Determine the (X, Y) coordinate at the center of the cell enclosing the given text.  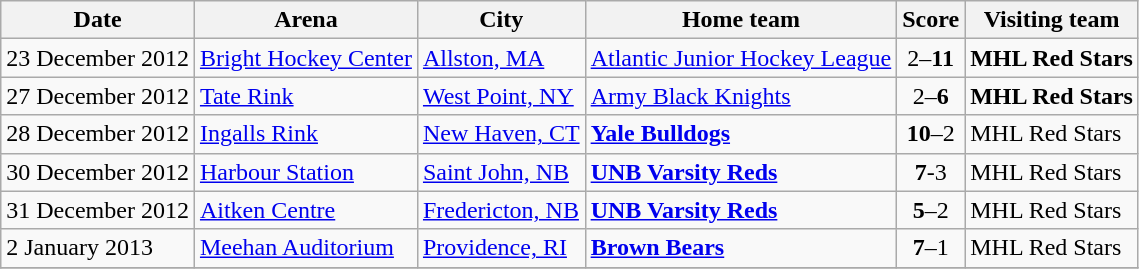
Arena (306, 20)
West Point, NY (501, 96)
Bright Hockey Center (306, 58)
Meehan Auditorium (306, 248)
2 January 2013 (98, 248)
Atlantic Junior Hockey League (741, 58)
27 December 2012 (98, 96)
7–1 (931, 248)
Army Black Knights (741, 96)
5–2 (931, 210)
23 December 2012 (98, 58)
Date (98, 20)
Yale Bulldogs (741, 134)
Score (931, 20)
28 December 2012 (98, 134)
2–11 (931, 58)
Aitken Centre (306, 210)
Ingalls Rink (306, 134)
Tate Rink (306, 96)
Allston, MA (501, 58)
Brown Bears (741, 248)
Home team (741, 20)
Saint John, NB (501, 172)
Fredericton, NB (501, 210)
New Haven, CT (501, 134)
2–6 (931, 96)
30 December 2012 (98, 172)
7-3 (931, 172)
10–2 (931, 134)
Visiting team (1052, 20)
Harbour Station (306, 172)
City (501, 20)
Providence, RI (501, 248)
31 December 2012 (98, 210)
